Return (x, y) of the center of cell containing provided text 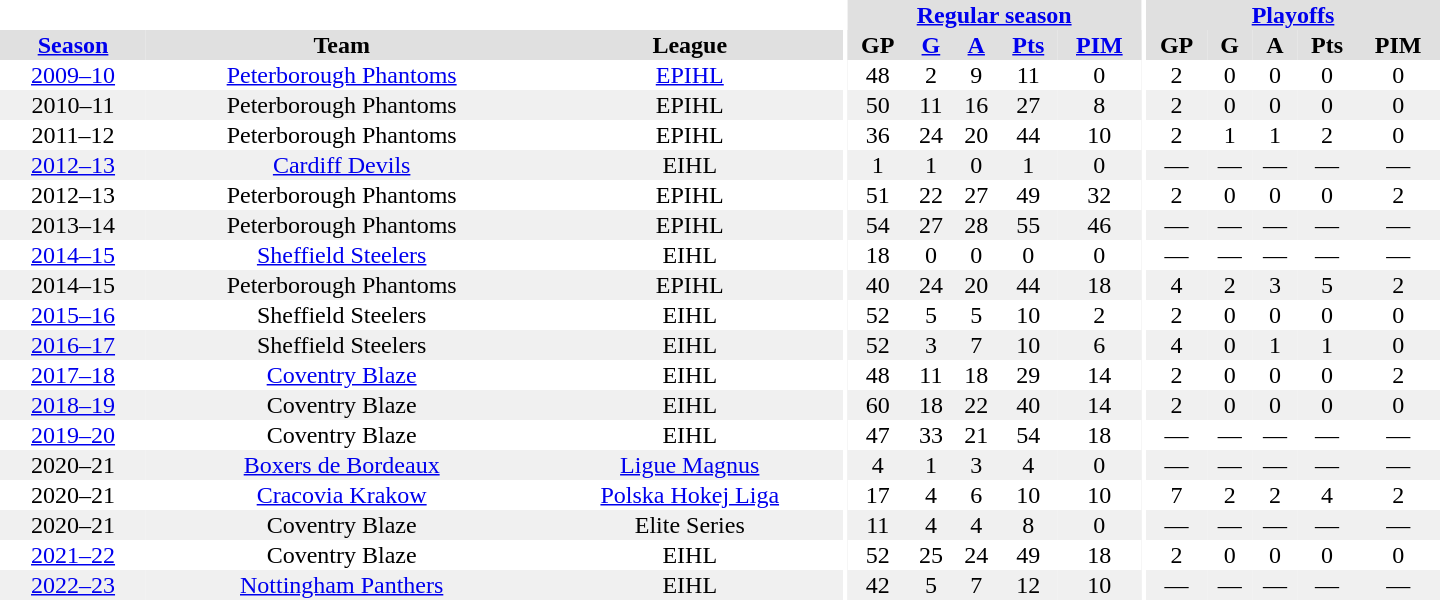
46 (1100, 225)
17 (878, 495)
29 (1028, 375)
21 (976, 435)
60 (878, 405)
2009–10 (73, 75)
League (690, 45)
Polska Hokej Liga (690, 495)
2017–18 (73, 375)
2016–17 (73, 345)
Ligue Magnus (690, 465)
Regular season (994, 15)
50 (878, 105)
Team (342, 45)
28 (976, 225)
2019–20 (73, 435)
51 (878, 195)
2022–23 (73, 585)
12 (1028, 585)
Cardiff Devils (342, 165)
2010–11 (73, 105)
Cracovia Krakow (342, 495)
2013–14 (73, 225)
9 (976, 75)
Elite Series (690, 525)
42 (878, 585)
47 (878, 435)
25 (930, 555)
2021–22 (73, 555)
32 (1100, 195)
2011–12 (73, 135)
36 (878, 135)
Nottingham Panthers (342, 585)
2018–19 (73, 405)
Playoffs (1293, 15)
33 (930, 435)
Season (73, 45)
16 (976, 105)
55 (1028, 225)
Boxers de Bordeaux (342, 465)
2015–16 (73, 315)
